Provide the [X, Y] coordinate of the cell's center where the given text is located.  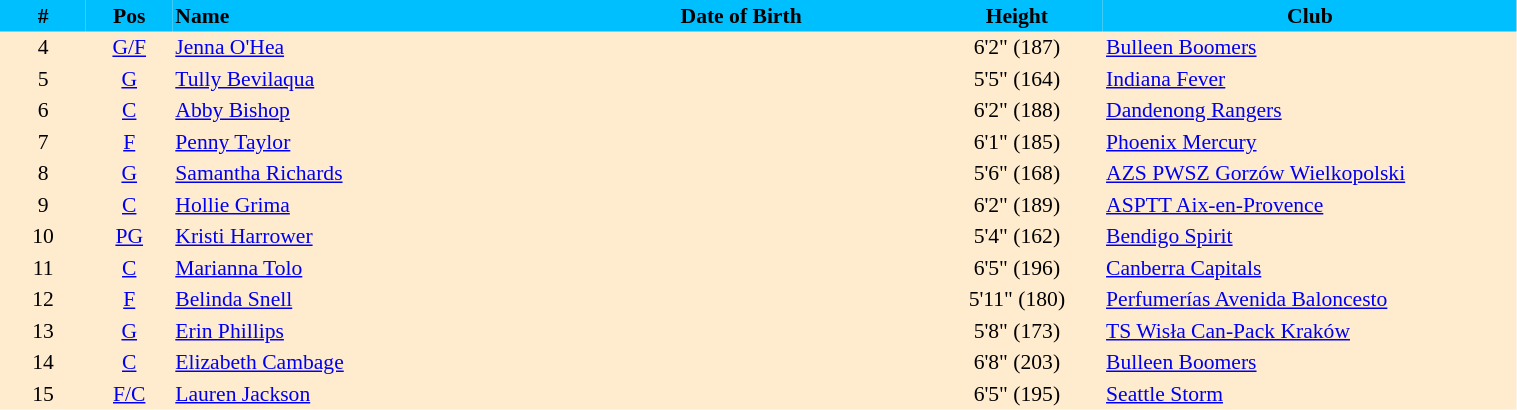
Erin Phillips [362, 331]
6'1" (185) [1017, 142]
15 [43, 394]
Dandenong Rangers [1310, 110]
10 [43, 236]
TS Wisła Can-Pack Kraków [1310, 331]
Indiana Fever [1310, 79]
Perfumerías Avenida Baloncesto [1310, 300]
Date of Birth [742, 16]
Pos [129, 16]
6'2" (189) [1017, 205]
Kristi Harrower [362, 236]
7 [43, 142]
Penny Taylor [362, 142]
Club [1310, 16]
4 [43, 48]
5'5" (164) [1017, 79]
Seattle Storm [1310, 394]
AZS PWSZ Gorzów Wielkopolski [1310, 174]
Canberra Capitals [1310, 268]
Belinda Snell [362, 300]
6'8" (203) [1017, 362]
6'2" (187) [1017, 48]
Phoenix Mercury [1310, 142]
ASPTT Aix-en-Provence [1310, 205]
5'4" (162) [1017, 236]
Tully Bevilaqua [362, 79]
13 [43, 331]
6'5" (196) [1017, 268]
5'11" (180) [1017, 300]
Hollie Grima [362, 205]
11 [43, 268]
Name [362, 16]
# [43, 16]
Height [1017, 16]
PG [129, 236]
6'5" (195) [1017, 394]
9 [43, 205]
5'8" (173) [1017, 331]
5'6" (168) [1017, 174]
Marianna Tolo [362, 268]
Samantha Richards [362, 174]
14 [43, 362]
Bendigo Spirit [1310, 236]
Elizabeth Cambage [362, 362]
6'2" (188) [1017, 110]
G/F [129, 48]
8 [43, 174]
12 [43, 300]
Lauren Jackson [362, 394]
Abby Bishop [362, 110]
Jenna O'Hea [362, 48]
F/C [129, 394]
6 [43, 110]
5 [43, 79]
